Locate the cell with the specified text and output its [X, Y] center coordinate. 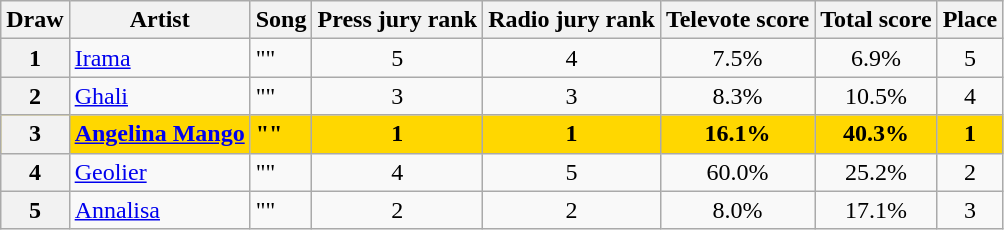
7.5% [737, 58]
Televote score [737, 20]
25.2% [876, 172]
40.3% [876, 134]
6.9% [876, 58]
60.0% [737, 172]
Artist [160, 20]
Angelina Mango [160, 134]
Geolier [160, 172]
Annalisa [160, 210]
Ghali [160, 96]
8.3% [737, 96]
Press jury rank [398, 20]
Total score [876, 20]
10.5% [876, 96]
17.1% [876, 210]
Radio jury rank [572, 20]
Irama [160, 58]
8.0% [737, 210]
Song [281, 20]
Draw [35, 20]
16.1% [737, 134]
Place [970, 20]
